Search for the cell housing the specified text and yield its [x, y] center coordinate. 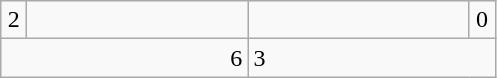
0 [482, 20]
6 [124, 58]
3 [372, 58]
2 [14, 20]
